Determine the (x, y) coordinate at the center of the cell enclosing the given text.  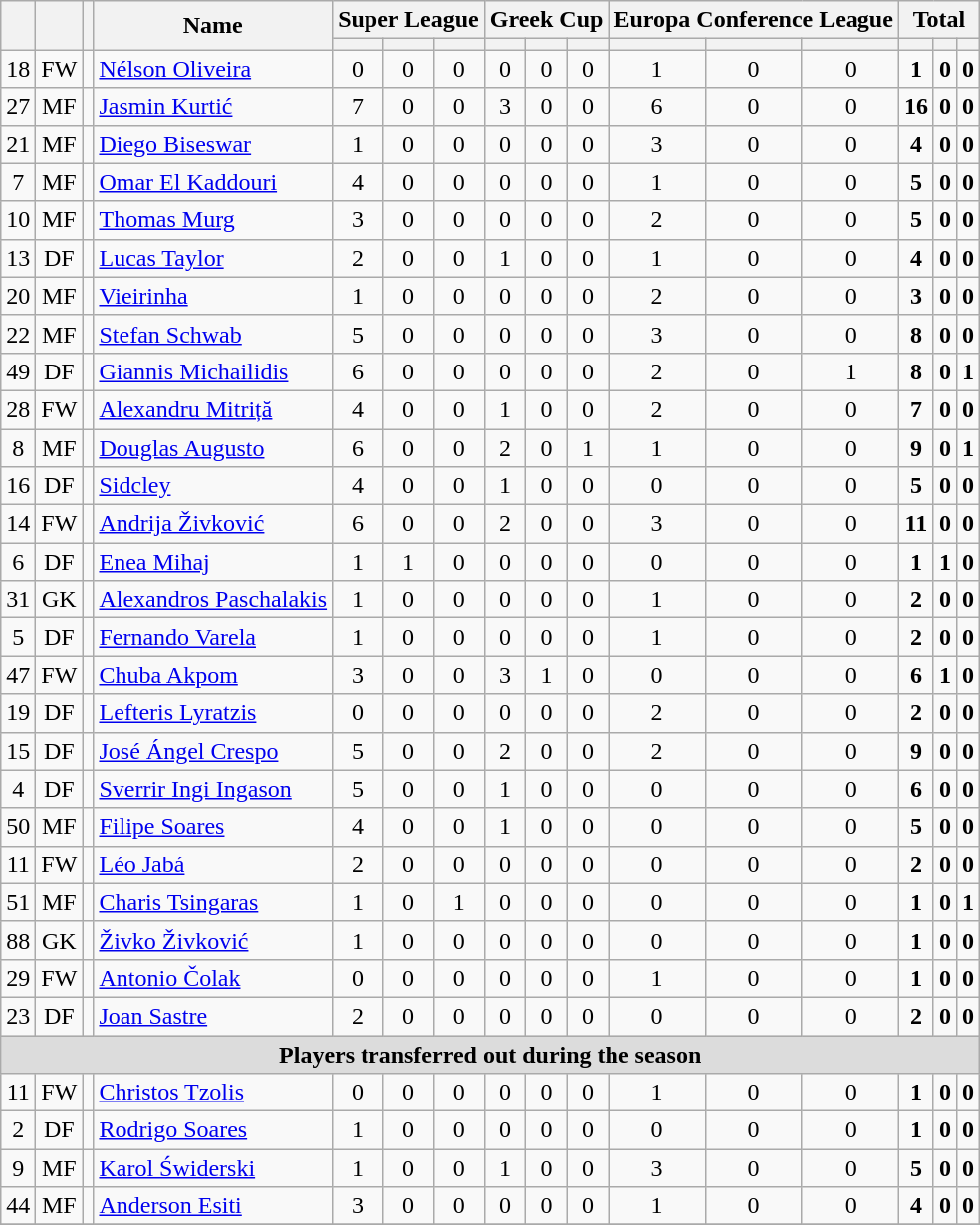
Omar El Kaddouri (213, 182)
Alexandros Paschalakis (213, 600)
Živko Živković (213, 940)
Christos Tzolis (213, 1093)
51 (18, 902)
Diego Biseswar (213, 144)
Lucas Taylor (213, 258)
Giannis Michailidis (213, 371)
Alexandru Mitriță (213, 409)
Europa Conference League (753, 20)
Anderson Esiti (213, 1206)
Sverrir Ingi Ingason (213, 789)
28 (18, 409)
Thomas Murg (213, 220)
10 (18, 220)
Rodrigo Soares (213, 1130)
Name (213, 26)
14 (18, 524)
Chuba Akpom (213, 675)
Stefan Schwab (213, 334)
Players transferred out during the season (490, 1055)
Léo Jabá (213, 864)
Fernando Varela (213, 637)
Antonio Čolak (213, 978)
Filipe Soares (213, 827)
31 (18, 600)
20 (18, 296)
Andrija Živković (213, 524)
Enea Mihaj (213, 562)
Total (938, 20)
44 (18, 1206)
Lefteris Lyratzis (213, 713)
Sidcley (213, 486)
15 (18, 751)
49 (18, 371)
Douglas Augusto (213, 447)
18 (18, 69)
Nélson Oliveira (213, 69)
Greek Cup (546, 20)
50 (18, 827)
Super League (408, 20)
Jasmin Kurtić (213, 107)
Karol Świderski (213, 1168)
47 (18, 675)
88 (18, 940)
21 (18, 144)
22 (18, 334)
19 (18, 713)
27 (18, 107)
23 (18, 1016)
José Ángel Crespo (213, 751)
29 (18, 978)
13 (18, 258)
Vieirinha (213, 296)
Joan Sastre (213, 1016)
Charis Tsingaras (213, 902)
